Scan for the cell matching the given text and deliver its [X, Y] coordinate at center. 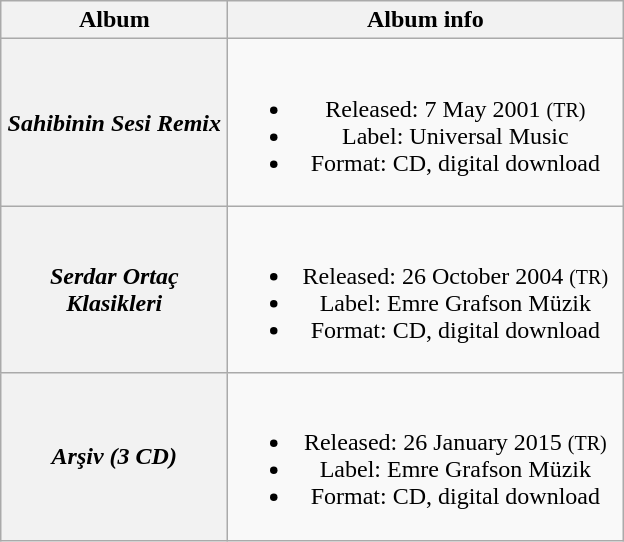
Arşiv (3 CD) [114, 456]
Released: 26 January 2015 (TR)Label: Emre Grafson MüzikFormat: CD, digital download [426, 456]
Sahibinin Sesi Remix [114, 122]
Serdar Ortaç Klasikleri [114, 290]
Album info [426, 20]
Released: 26 October 2004 (TR)Label: Emre Grafson MüzikFormat: CD, digital download [426, 290]
Album [114, 20]
Released: 7 May 2001 (TR)Label: Universal MusicFormat: CD, digital download [426, 122]
